For the text-containing cell, return its midpoint in [X, Y] coordinate format. 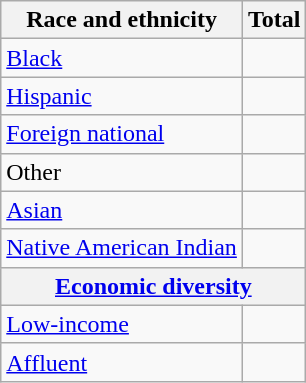
Hispanic [122, 96]
Race and ethnicity [122, 20]
Native American Indian [122, 248]
Economic diversity [154, 286]
Affluent [122, 362]
Black [122, 58]
Other [122, 172]
Low-income [122, 324]
Foreign national [122, 134]
Asian [122, 210]
Total [274, 20]
